Provide the [x, y] coordinate of the cell's center where the given text is located.  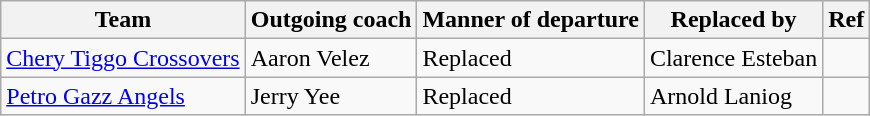
Chery Tiggo Crossovers [123, 58]
Manner of departure [530, 20]
Jerry Yee [331, 96]
Replaced by [733, 20]
Clarence Esteban [733, 58]
Petro Gazz Angels [123, 96]
Aaron Velez [331, 58]
Ref [846, 20]
Team [123, 20]
Outgoing coach [331, 20]
Arnold Laniog [733, 96]
